From the cell containing the given text, extract its center point as [x, y] coordinate. 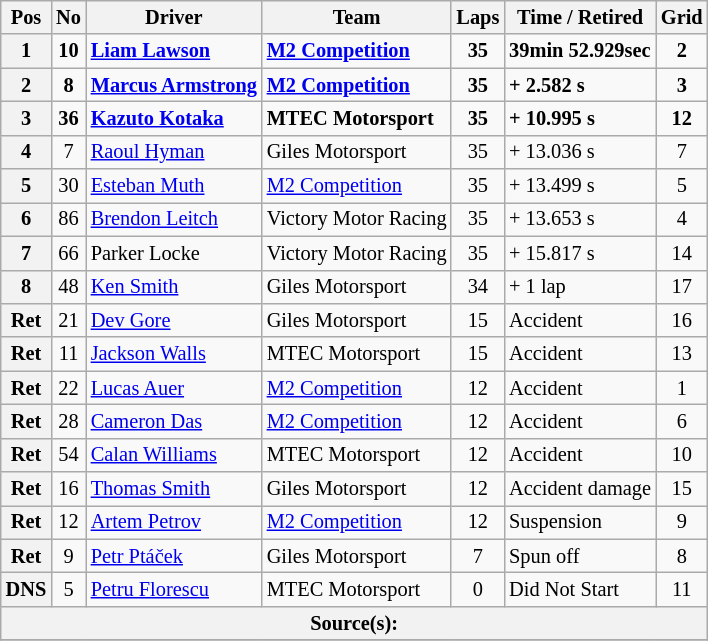
Thomas Smith [174, 489]
0 [478, 589]
22 [68, 388]
Did Not Start [580, 589]
Dev Gore [174, 320]
+ 1 lap [580, 287]
30 [68, 186]
Suspension [580, 522]
Kazuto Kotaka [174, 118]
39min 52.929sec [580, 51]
86 [68, 219]
Parker Locke [174, 253]
Laps [478, 17]
+ 13.036 s [580, 152]
Pos [26, 17]
17 [682, 287]
36 [68, 118]
Accident damage [580, 489]
Time / Retired [580, 17]
+ 2.582 s [580, 85]
21 [68, 320]
Team [357, 17]
Petru Florescu [174, 589]
+ 15.817 s [580, 253]
No [68, 17]
Raoul Hyman [174, 152]
DNS [26, 589]
+ 10.995 s [580, 118]
Esteban Muth [174, 186]
54 [68, 455]
14 [682, 253]
Marcus Armstrong [174, 85]
Lucas Auer [174, 388]
Brendon Leitch [174, 219]
28 [68, 421]
Calan Williams [174, 455]
Liam Lawson [174, 51]
Ken Smith [174, 287]
+ 13.653 s [580, 219]
Jackson Walls [174, 354]
48 [68, 287]
34 [478, 287]
Source(s): [354, 623]
Grid [682, 17]
+ 13.499 s [580, 186]
Cameron Das [174, 421]
66 [68, 253]
13 [682, 354]
Driver [174, 17]
Spun off [580, 556]
Petr Ptáček [174, 556]
Artem Petrov [174, 522]
